For the text-containing cell, return its midpoint in [X, Y] coordinate format. 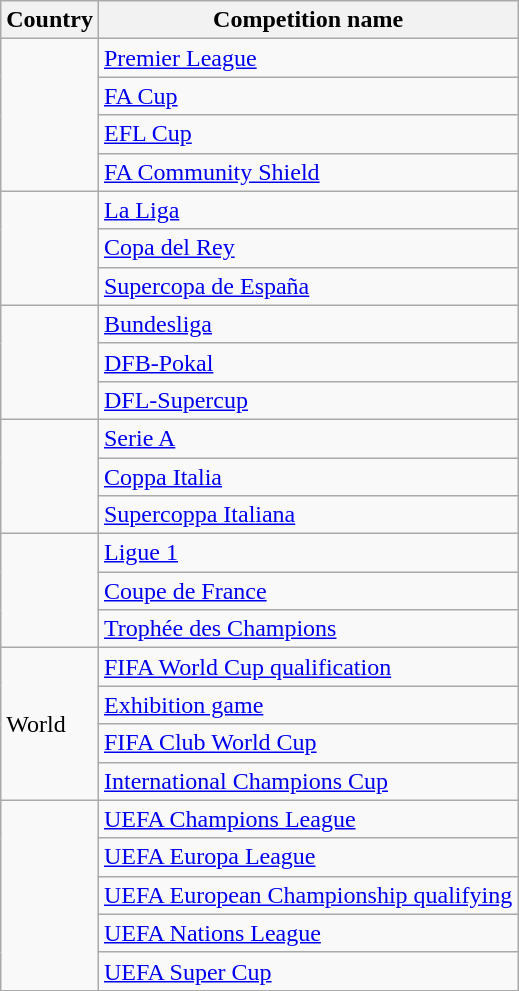
Country [50, 20]
EFL Cup [308, 134]
World [50, 724]
Premier League [308, 58]
Exhibition game [308, 705]
Ligue 1 [308, 553]
Coppa Italia [308, 477]
Supercopa de España [308, 286]
La Liga [308, 210]
UEFA Nations League [308, 933]
FA Cup [308, 96]
DFB-Pokal [308, 362]
DFL-Supercup [308, 400]
International Champions Cup [308, 781]
UEFA Super Cup [308, 971]
Supercoppa Italiana [308, 515]
Coupe de France [308, 591]
Trophée des Champions [308, 629]
UEFA Champions League [308, 819]
Competition name [308, 20]
Bundesliga [308, 324]
Copa del Rey [308, 248]
FA Community Shield [308, 172]
Serie A [308, 438]
FIFA World Cup qualification [308, 667]
UEFA European Championship qualifying [308, 895]
FIFA Club World Cup [308, 743]
UEFA Europa League [308, 857]
